Determine the (x, y) coordinate at the center of the cell enclosing the given text.  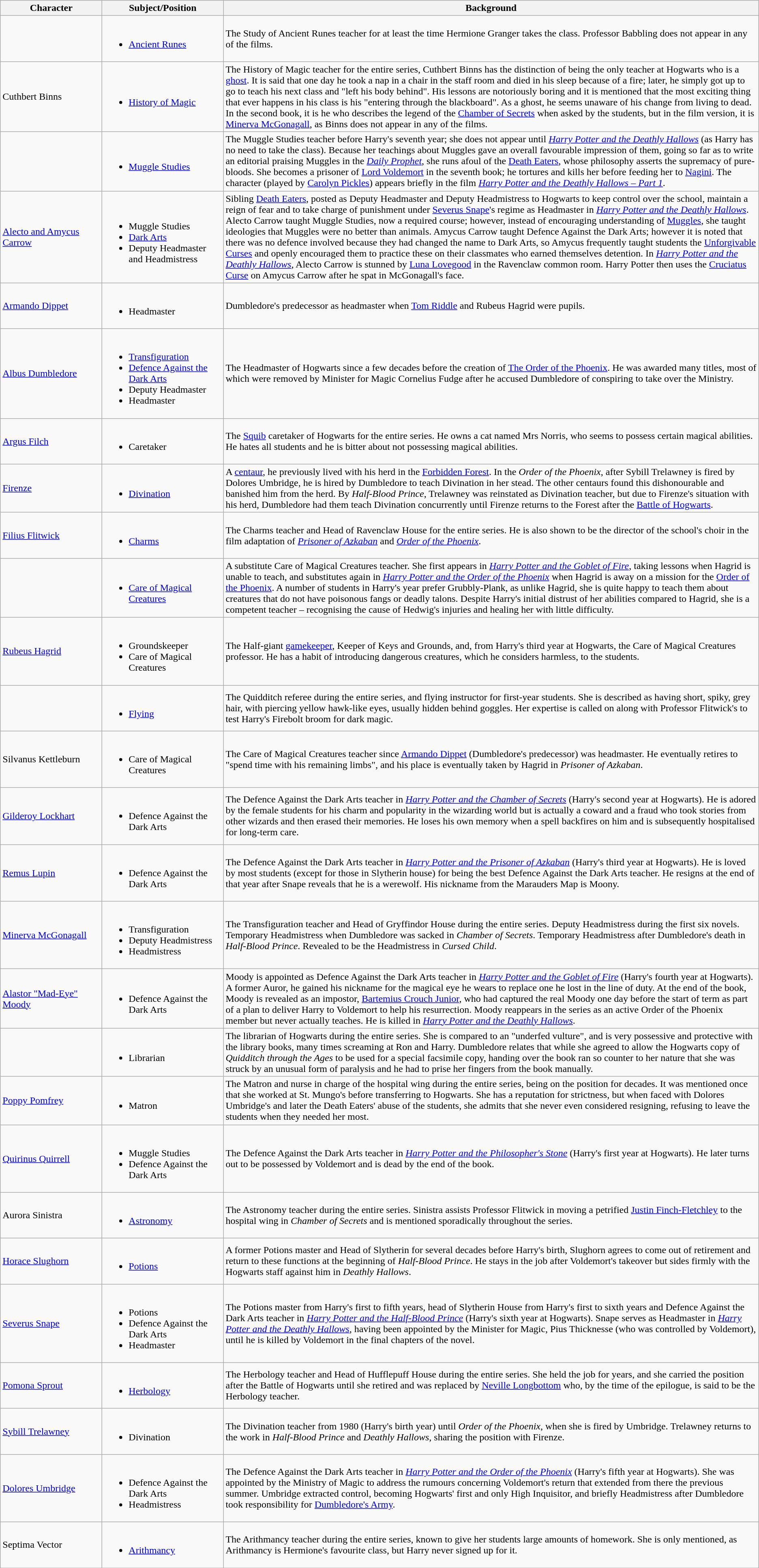
Gilderoy Lockhart (51, 816)
TransfigurationDefence Against the Dark ArtsDeputy HeadmasterHeadmaster (163, 374)
Subject/Position (163, 8)
Defence Against the Dark ArtsHeadmistress (163, 1488)
Sybill Trelawney (51, 1431)
Cuthbert Binns (51, 96)
Argus Filch (51, 441)
Horace Slughorn (51, 1261)
Character (51, 8)
Arithmancy (163, 1545)
Muggle StudiesDark ArtsDeputy Headmaster and Headmistress (163, 237)
Librarian (163, 1052)
Muggle StudiesDefence Against the Dark Arts (163, 1158)
Severus Snape (51, 1323)
Quirinus Quirrell (51, 1158)
PotionsDefence Against the Dark ArtsHeadmaster (163, 1323)
Muggle Studies (163, 161)
Flying (163, 708)
Firenze (51, 488)
Pomona Sprout (51, 1385)
TransfigurationDeputy HeadmistressHeadmistress (163, 935)
Alastor "Mad-Eye" Moody (51, 999)
Headmaster (163, 306)
GroundskeeperCare of Magical Creatures (163, 651)
Rubeus Hagrid (51, 651)
Aurora Sinistra (51, 1215)
Remus Lupin (51, 873)
The Study of Ancient Runes teacher for at least the time Hermione Granger takes the class. Professor Babbling does not appear in any of the films. (491, 39)
Matron (163, 1101)
Astronomy (163, 1215)
Albus Dumbledore (51, 374)
Silvanus Kettleburn (51, 759)
Ancient Runes (163, 39)
Dolores Umbridge (51, 1488)
Armando Dippet (51, 306)
Caretaker (163, 441)
Herbology (163, 1385)
Septima Vector (51, 1545)
Potions (163, 1261)
Background (491, 8)
Poppy Pomfrey (51, 1101)
Charms (163, 535)
Filius Flitwick (51, 535)
Alecto and Amycus Carrow (51, 237)
Dumbledore's predecessor as headmaster when Tom Riddle and Rubeus Hagrid were pupils. (491, 306)
Minerva McGonagall (51, 935)
History of Magic (163, 96)
